Scan for the cell matching the given text and deliver its (X, Y) coordinate at center. 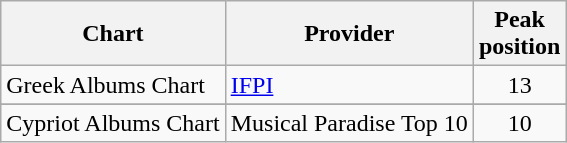
Chart (113, 34)
10 (519, 123)
IFPI (349, 85)
Cypriot Albums Chart (113, 123)
Musical Paradise Top 10 (349, 123)
13 (519, 85)
Peakposition (519, 34)
Provider (349, 34)
Greek Albums Chart (113, 85)
